Determine the [x, y] coordinate at the center of the cell enclosing the given text.  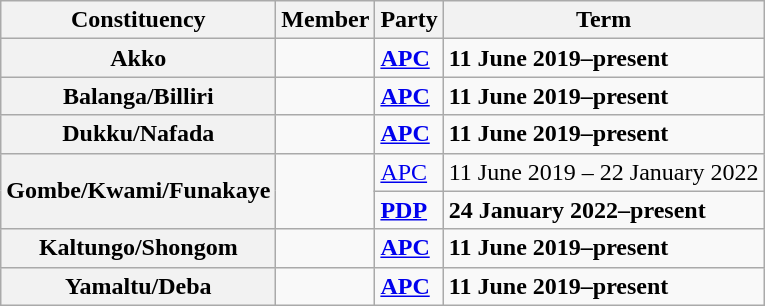
Yamaltu/Deba [138, 286]
24 January 2022–present [604, 210]
PDP [409, 210]
11 June 2019 – 22 January 2022 [604, 172]
Akko [138, 58]
Gombe/Kwami/Funakaye [138, 191]
Party [409, 20]
Member [326, 20]
Balanga/Billiri [138, 96]
Dukku/Nafada [138, 134]
Term [604, 20]
Kaltungo/Shongom [138, 248]
Constituency [138, 20]
